Output the (x, y) coordinate of the center of the cell containing the given text.  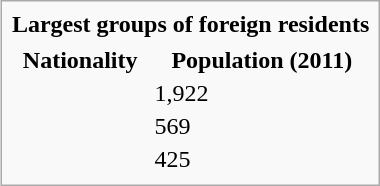
1,922 (262, 93)
Population (2011) (262, 60)
569 (262, 126)
425 (262, 159)
Nationality (80, 60)
Largest groups of foreign residents (190, 24)
